Scan for the cell matching the given text and deliver its (X, Y) coordinate at center. 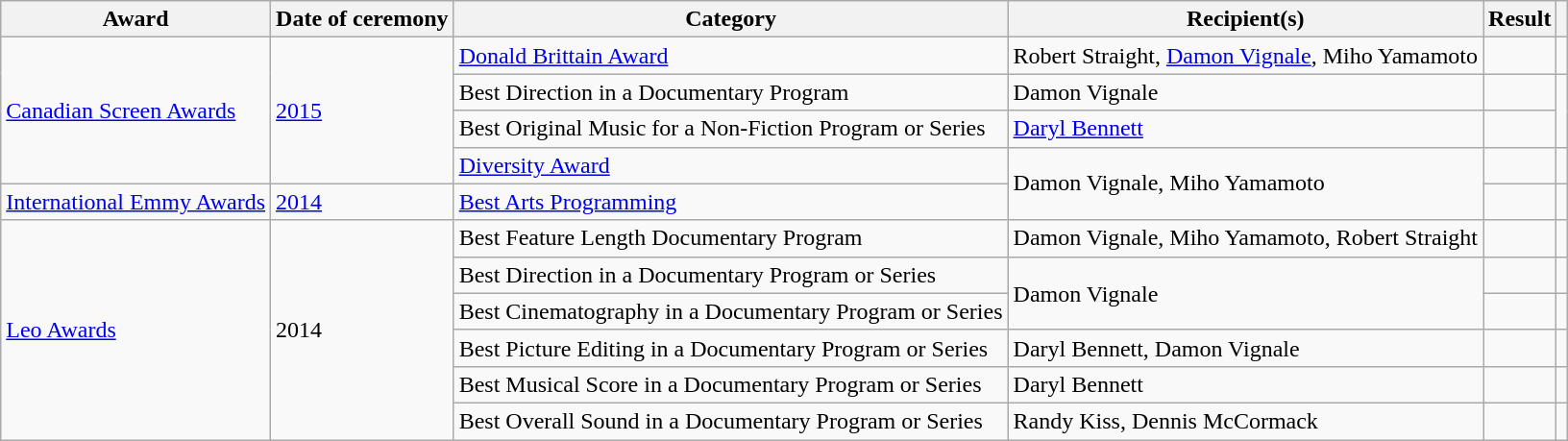
Damon Vignale, Miho Yamamoto, Robert Straight (1245, 238)
International Emmy Awards (136, 202)
Best Overall Sound in a Documentary Program or Series (730, 421)
Best Direction in a Documentary Program (730, 92)
Best Cinematography in a Documentary Program or Series (730, 311)
Canadian Screen Awards (136, 110)
Best Musical Score in a Documentary Program or Series (730, 384)
Best Picture Editing in a Documentary Program or Series (730, 348)
Best Original Music for a Non-Fiction Program or Series (730, 129)
Randy Kiss, Dennis McCormack (1245, 421)
Best Feature Length Documentary Program (730, 238)
2015 (363, 110)
Result (1520, 19)
Robert Straight, Damon Vignale, Miho Yamamoto (1245, 56)
Leo Awards (136, 330)
Recipient(s) (1245, 19)
Damon Vignale, Miho Yamamoto (1245, 184)
Best Arts Programming (730, 202)
Best Direction in a Documentary Program or Series (730, 275)
Category (730, 19)
Award (136, 19)
Diversity Award (730, 165)
Donald Brittain Award (730, 56)
Date of ceremony (363, 19)
Daryl Bennett, Damon Vignale (1245, 348)
